Determine the [x, y] coordinate at the center of the cell enclosing the given text.  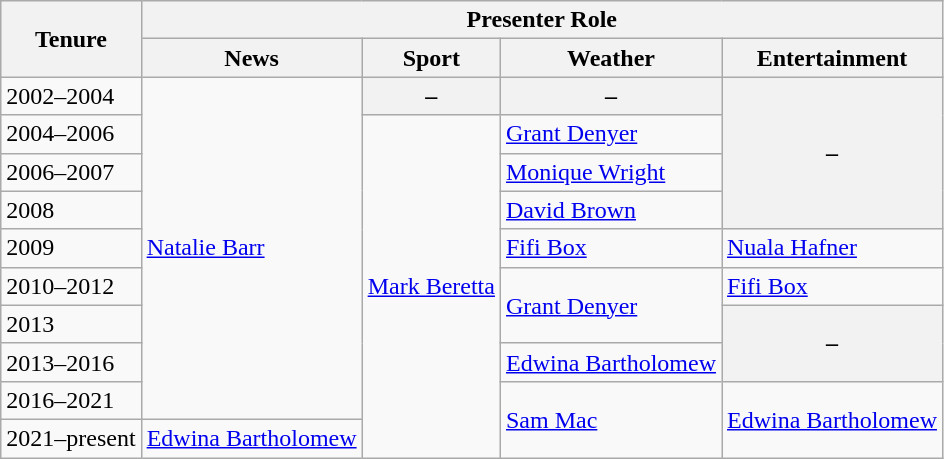
2010–2012 [71, 286]
Weather [610, 58]
2013 [71, 324]
Presenter Role [542, 20]
Mark Beretta [431, 286]
2016–2021 [71, 400]
Sport [431, 58]
David Brown [610, 210]
Nuala Hafner [832, 248]
2002–2004 [71, 96]
2009 [71, 248]
2006–2007 [71, 172]
2021–present [71, 438]
Natalie Barr [252, 248]
Entertainment [832, 58]
Monique Wright [610, 172]
2013–2016 [71, 362]
2008 [71, 210]
Sam Mac [610, 419]
News [252, 58]
2004–2006 [71, 134]
Tenure [71, 39]
